Return the [X, Y] coordinate for the center point of the cell that contains the specified text.  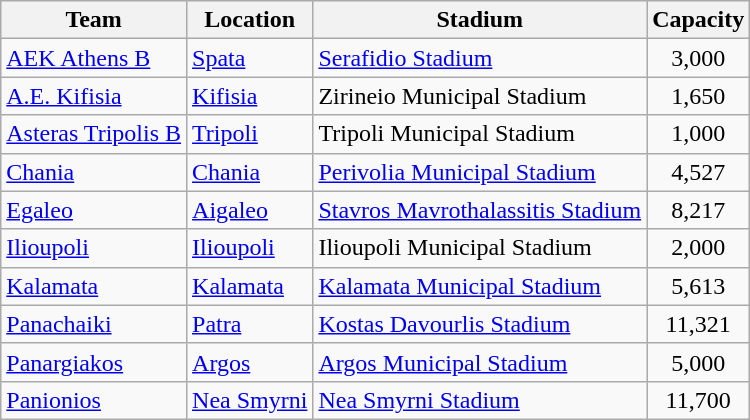
11,700 [698, 400]
4,527 [698, 172]
Kifisia [250, 96]
AEK Athens Β [94, 58]
Kalamata Municipal Stadium [480, 286]
Stavros Mavrothalassitis Stadium [480, 210]
Panargiakos [94, 362]
A.E. Kifisia [94, 96]
Aigaleo [250, 210]
Kostas Davourlis Stadium [480, 324]
Nea Smyrni Stadium [480, 400]
Argos Municipal Stadium [480, 362]
Perivolia Municipal Stadium [480, 172]
Patra [250, 324]
3,000 [698, 58]
5,000 [698, 362]
Tripoli Municipal Stadium [480, 134]
Tripoli [250, 134]
Spata [250, 58]
8,217 [698, 210]
1,000 [698, 134]
11,321 [698, 324]
Panachaiki [94, 324]
Capacity [698, 20]
Asteras Tripolis B [94, 134]
Serafidio Stadium [480, 58]
Zirineio Municipal Stadium [480, 96]
2,000 [698, 248]
5,613 [698, 286]
Nea Smyrni [250, 400]
Panionios [94, 400]
Ilioupoli Municipal Stadium [480, 248]
Egaleo [94, 210]
Stadium [480, 20]
Team [94, 20]
Argos [250, 362]
1,650 [698, 96]
Location [250, 20]
